Return the (x, y) coordinate for the center point of the cell that contains the specified text.  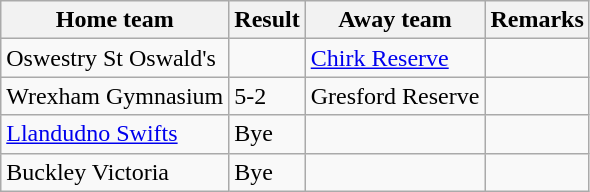
Wrexham Gymnasium (115, 96)
Away team (395, 20)
Remarks (537, 20)
Result (267, 20)
Llandudno Swifts (115, 134)
Home team (115, 20)
Buckley Victoria (115, 172)
Chirk Reserve (395, 58)
Oswestry St Oswald's (115, 58)
5-2 (267, 96)
Gresford Reserve (395, 96)
